Provide the (X, Y) coordinate of the cell's center where the given text is located.  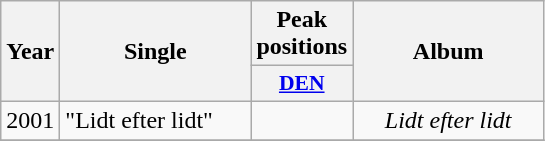
Peak positions (302, 34)
Single (156, 52)
DEN (302, 84)
Year (30, 52)
Lidt efter lidt (448, 120)
2001 (30, 120)
"Lidt efter lidt" (156, 120)
Album (448, 52)
